Scan for the cell matching the given text and deliver its (x, y) coordinate at center. 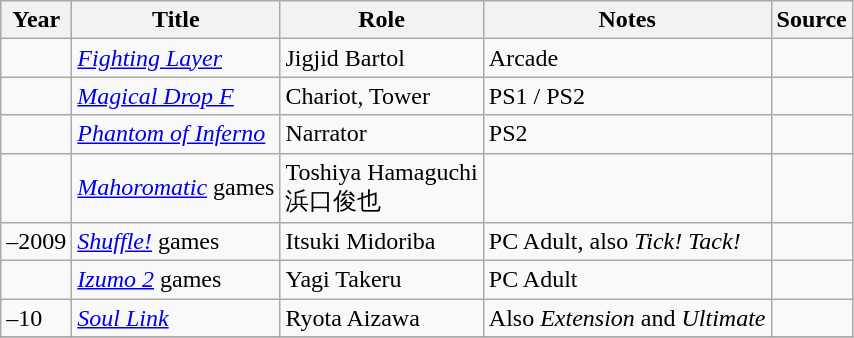
Role (382, 20)
Magical Drop F (176, 96)
Izumo 2 games (176, 280)
Year (36, 20)
PS2 (627, 134)
Jigjid Bartol (382, 58)
–10 (36, 318)
Title (176, 20)
Source (812, 20)
Shuffle! games (176, 242)
Notes (627, 20)
Arcade (627, 58)
Soul Link (176, 318)
Mahoromatic games (176, 188)
Yagi Takeru (382, 280)
Itsuki Midoriba (382, 242)
Ryota Aizawa (382, 318)
PC Adult, also Tick! Tack! (627, 242)
–2009 (36, 242)
Fighting Layer (176, 58)
Phantom of Inferno (176, 134)
PS1 / PS2 (627, 96)
Chariot, Tower (382, 96)
Narrator (382, 134)
Toshiya Hamaguchi浜口俊也 (382, 188)
PC Adult (627, 280)
Also Extension and Ultimate (627, 318)
